From the cell containing the given text, extract its center point as (X, Y) coordinate. 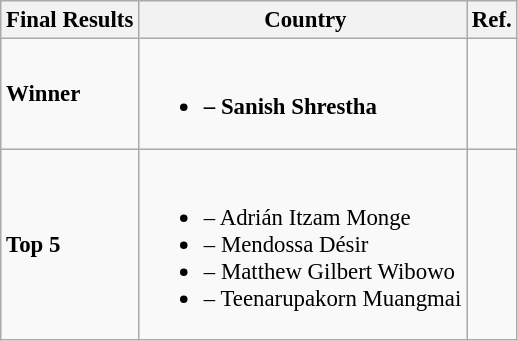
Country (303, 20)
– Adrián Itzam Monge – Mendossa Désir – Matthew Gilbert Wibowo – Teenarupakorn Muangmai (303, 244)
Winner (70, 94)
– Sanish Shrestha (303, 94)
Ref. (492, 20)
Top 5 (70, 244)
Final Results (70, 20)
